Search for the cell housing the specified text and yield its (X, Y) center coordinate. 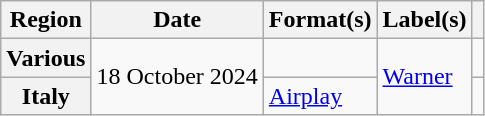
Airplay (320, 96)
Various (46, 58)
Region (46, 20)
Italy (46, 96)
Date (177, 20)
Format(s) (320, 20)
Warner (424, 77)
Label(s) (424, 20)
18 October 2024 (177, 77)
